Output the [x, y] coordinate of the center of the cell containing the given text.  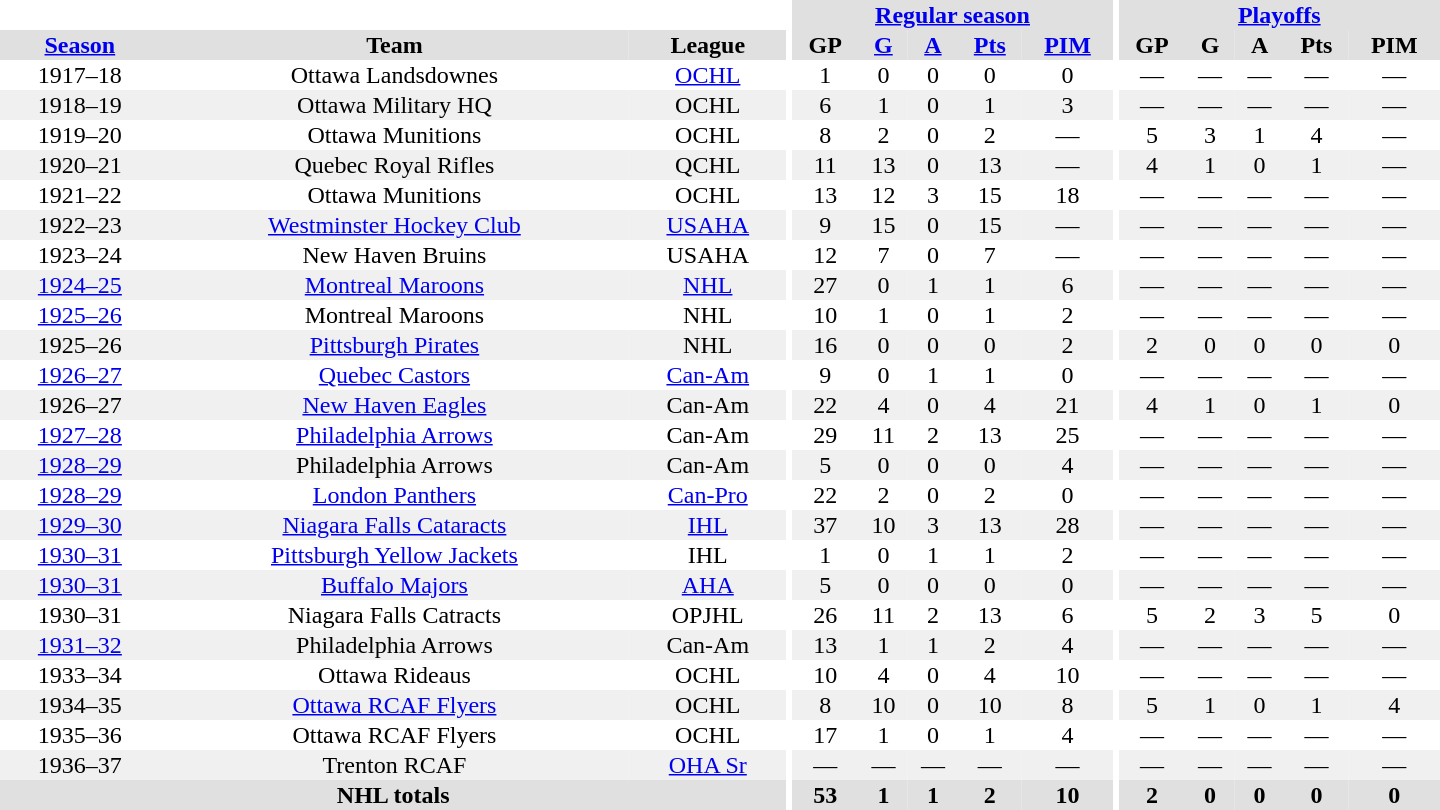
Pittsburgh Pirates [394, 345]
21 [1068, 405]
1922–23 [80, 225]
Ottawa Landsdownes [394, 75]
1931–32 [80, 645]
Quebec Castors [394, 375]
1919–20 [80, 135]
16 [826, 345]
1918–19 [80, 105]
Westminster Hockey Club [394, 225]
Ottawa Military HQ [394, 105]
1935–36 [80, 735]
17 [826, 735]
Trenton RCAF [394, 765]
1923–24 [80, 255]
27 [826, 285]
53 [826, 795]
29 [826, 435]
Pittsburgh Yellow Jackets [394, 555]
New Haven Bruins [394, 255]
OPJHL [708, 615]
Regular season [952, 15]
New Haven Eagles [394, 405]
18 [1068, 195]
1933–34 [80, 675]
1920–21 [80, 165]
1917–18 [80, 75]
Ottawa Rideaus [394, 675]
1929–30 [80, 525]
Quebec Royal Rifles [394, 165]
London Panthers [394, 495]
Team [394, 45]
1934–35 [80, 705]
AHA [708, 585]
1921–22 [80, 195]
OHA Sr [708, 765]
26 [826, 615]
Playoffs [1280, 15]
1924–25 [80, 285]
37 [826, 525]
NHL totals [393, 795]
Niagara Falls Cataracts [394, 525]
Niagara Falls Catracts [394, 615]
QCHL [708, 165]
League [708, 45]
Season [80, 45]
1936–37 [80, 765]
Buffalo Majors [394, 585]
1927–28 [80, 435]
28 [1068, 525]
25 [1068, 435]
Can-Pro [708, 495]
